From the cell containing the given text, extract its center point as [X, Y] coordinate. 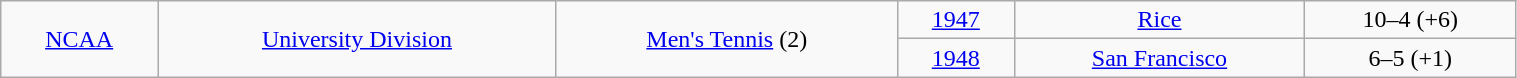
University Division [358, 39]
Rice [1159, 20]
1948 [956, 58]
San Francisco [1159, 58]
NCAA [80, 39]
10–4 (+6) [1410, 20]
6–5 (+1) [1410, 58]
Men's Tennis (2) [726, 39]
1947 [956, 20]
